Return [X, Y] of the center of cell containing provided text 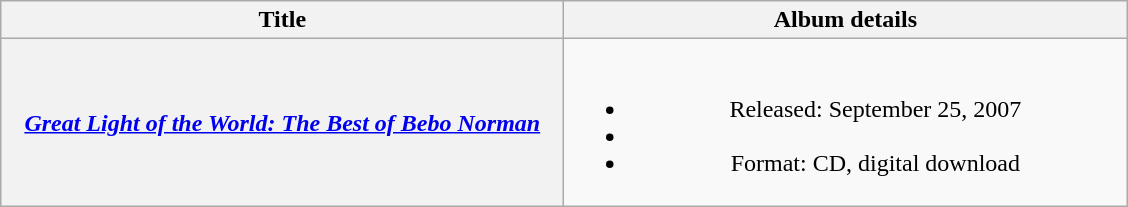
Released: September 25, 2007Format: CD, digital download [846, 122]
Album details [846, 20]
Title [282, 20]
Great Light of the World: The Best of Bebo Norman [282, 122]
